Determine the (x, y) coordinate at the center of the cell enclosing the given text.  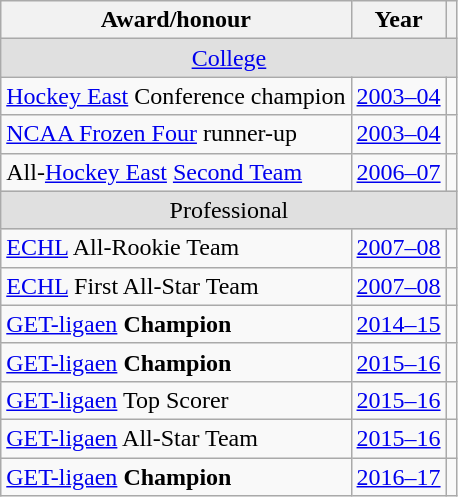
2016–17 (398, 477)
All-Hockey East Second Team (176, 172)
GET-ligaen All-Star Team (176, 438)
NCAA Frozen Four runner-up (176, 134)
Professional (229, 210)
2006–07 (398, 172)
2014–15 (398, 324)
GET-ligaen Top Scorer (176, 400)
ECHL First All-Star Team (176, 286)
Hockey East Conference champion (176, 96)
Award/honour (176, 20)
College (229, 58)
ECHL All-Rookie Team (176, 248)
Year (398, 20)
